Provide the [x, y] coordinate of the cell's center where the given text is located.  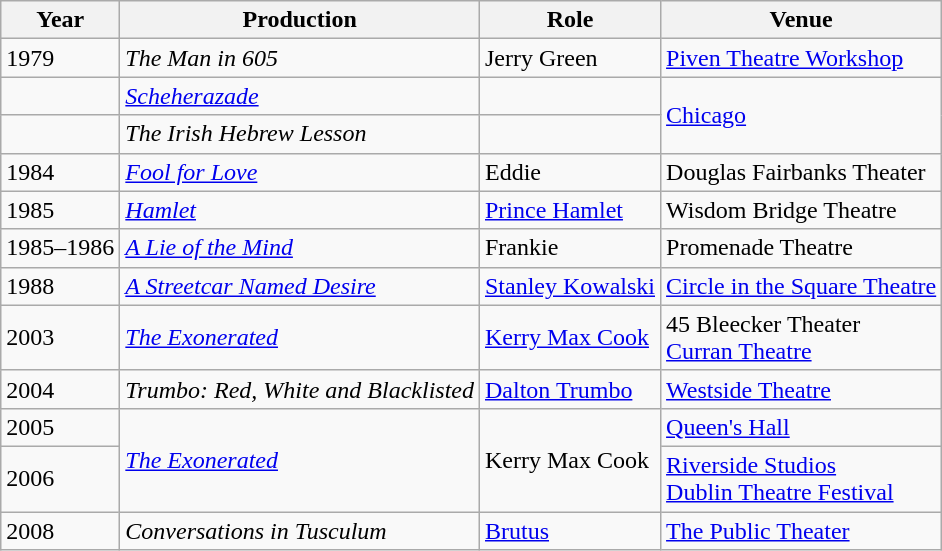
Promenade Theatre [802, 248]
Fool for Love [300, 172]
Riverside Studios Dublin Theatre Festival [802, 478]
Chicago [802, 115]
Hamlet [300, 210]
2008 [60, 531]
Stanley Kowalski [570, 286]
Trumbo: Red, White and Blacklisted [300, 389]
2004 [60, 389]
Production [300, 20]
2006 [60, 478]
Conversations in Tusculum [300, 531]
Queen's Hall [802, 427]
Scheherazade [300, 96]
Douglas Fairbanks Theater [802, 172]
A Lie of the Mind [300, 248]
45 Bleecker Theater Curran Theatre [802, 338]
The Irish Hebrew Lesson [300, 134]
Role [570, 20]
Prince Hamlet [570, 210]
Venue [802, 20]
1985–1986 [60, 248]
Jerry Green [570, 58]
1979 [60, 58]
2003 [60, 338]
Piven Theatre Workshop [802, 58]
Wisdom Bridge Theatre [802, 210]
Year [60, 20]
Brutus [570, 531]
Frankie [570, 248]
1988 [60, 286]
Westside Theatre [802, 389]
Circle in the Square Theatre [802, 286]
The Man in 605 [300, 58]
Eddie [570, 172]
1985 [60, 210]
2005 [60, 427]
A Streetcar Named Desire [300, 286]
The Public Theater [802, 531]
Dalton Trumbo [570, 389]
1984 [60, 172]
